Return the [X, Y] coordinate for the center point of the cell that contains the specified text.  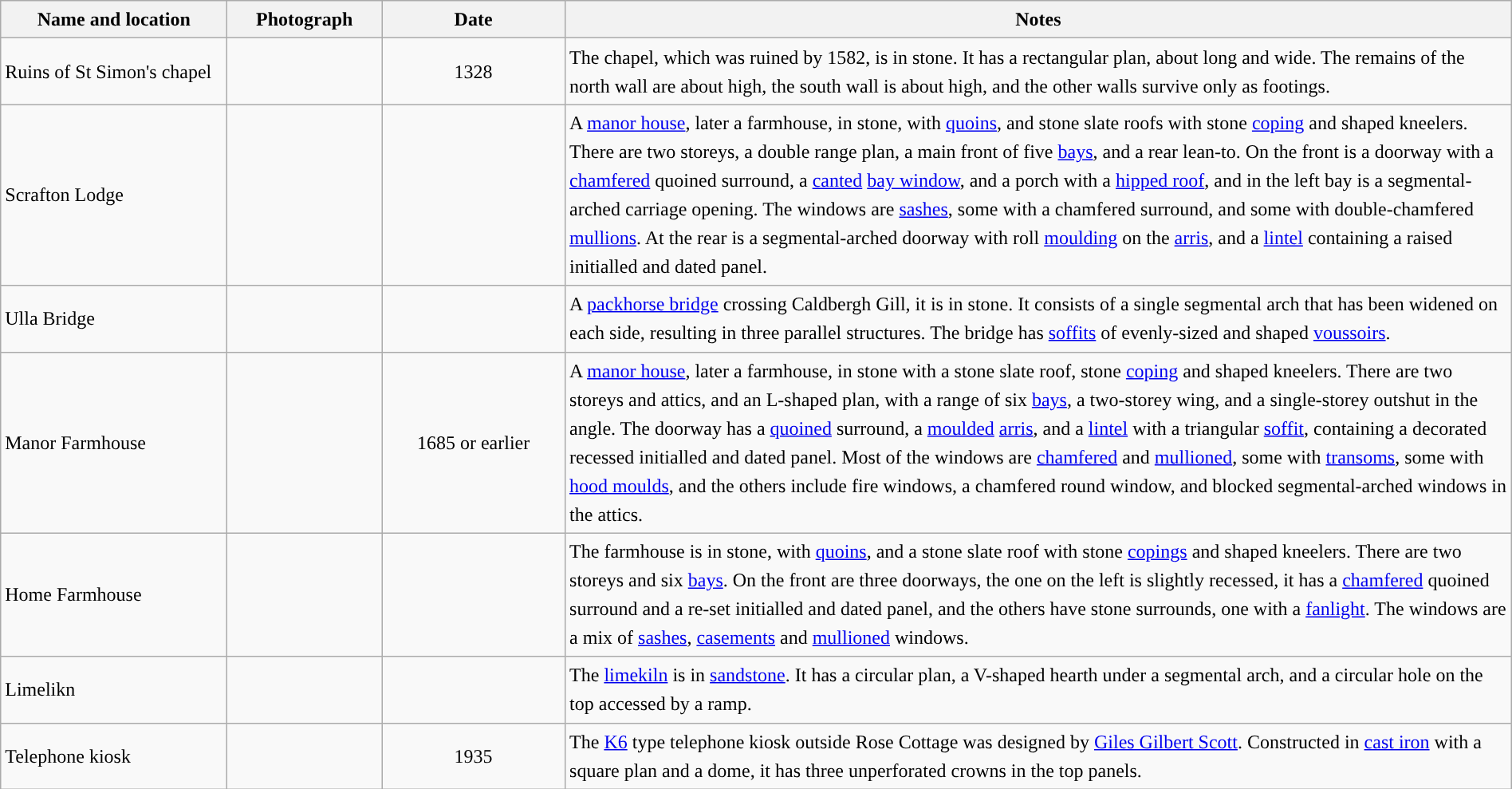
1935 [474, 756]
Home Farmhouse [114, 595]
Ruins of St Simon's chapel [114, 72]
Notes [1038, 19]
Date [474, 19]
Photograph [305, 19]
Telephone kiosk [114, 756]
The limekiln is in sandstone. It has a circular plan, a V-shaped hearth under a segmental arch, and a circular hole on the top accessed by a ramp. [1038, 689]
Ulla Bridge [114, 319]
Manor Farmhouse [114, 442]
1685 or earlier [474, 442]
Name and location [114, 19]
Limelikn [114, 689]
Scrafton Lodge [114, 195]
1328 [474, 72]
